Locate the cell with the specified text and output its (x, y) center coordinate. 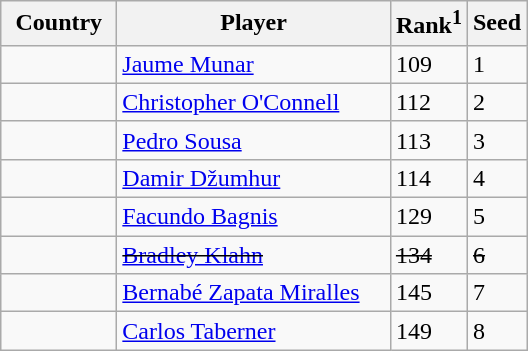
Seed (496, 24)
Country (59, 24)
Pedro Sousa (254, 140)
Facundo Bagnis (254, 217)
134 (428, 255)
Carlos Taberner (254, 331)
Rank1 (428, 24)
3 (496, 140)
Bernabé Zapata Miralles (254, 293)
6 (496, 255)
114 (428, 178)
149 (428, 331)
113 (428, 140)
Player (254, 24)
5 (496, 217)
109 (428, 64)
Bradley Klahn (254, 255)
Christopher O'Connell (254, 102)
Jaume Munar (254, 64)
Damir Džumhur (254, 178)
2 (496, 102)
8 (496, 331)
145 (428, 293)
7 (496, 293)
4 (496, 178)
112 (428, 102)
1 (496, 64)
129 (428, 217)
